Search for the cell housing the specified text and yield its [x, y] center coordinate. 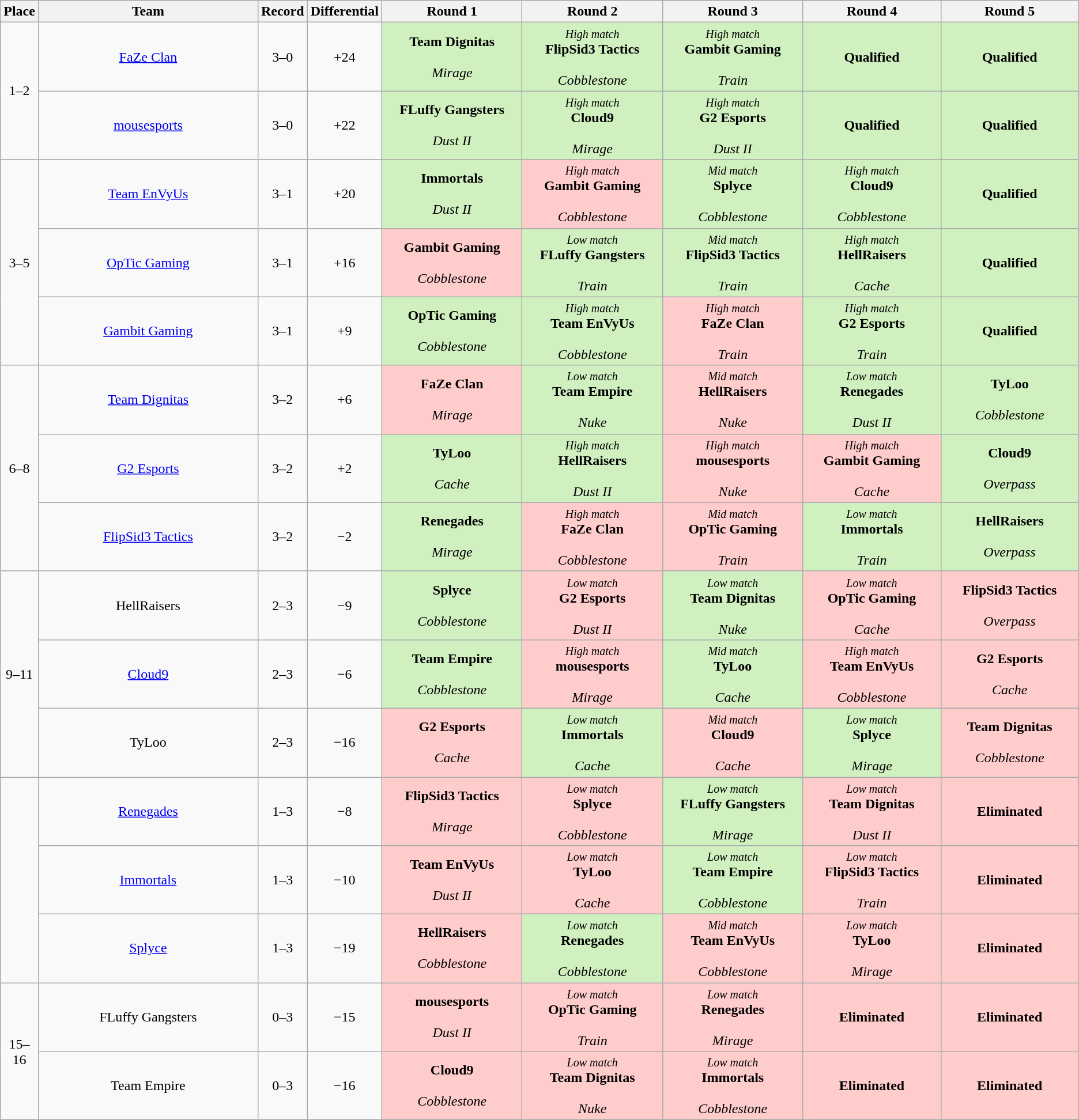
OpTic GamingCobblestone [452, 331]
FLuffy GangstersDust II [452, 126]
TyLooCobblestone [1010, 400]
−8 [345, 811]
Mid matchCloud9Cache [732, 742]
Low matchFlipSid3 TacticsTrain [871, 880]
3–5 [20, 263]
Gambit Gaming [148, 331]
High matchHellRaisersCache [871, 263]
FlipSid3 TacticsMirage [452, 811]
Low matchOpTic GamingCache [871, 605]
Round 4 [871, 12]
Mid matchSplyceCobblestone [732, 194]
Low matchTyLooMirage [871, 948]
+6 [345, 400]
Low matchImmortalsTrain [871, 537]
SplyceCobblestone [452, 605]
1–2 [20, 91]
Low matchImmortalsCobblestone [732, 1085]
Low matchRenegadesMirage [732, 1017]
15–16 [20, 1051]
−10 [345, 880]
Mid matchHellRaisersNuke [732, 400]
Mid matchOpTic GamingTrain [732, 537]
ImmortalsDust II [452, 194]
FlipSid3 Tactics [148, 537]
High matchHellRaisersDust II [593, 468]
TyLoo [148, 742]
Round 5 [1010, 12]
Low matchImmortalsCache [593, 742]
FlipSid3 TacticsOverpass [1010, 605]
Low matchRenegadesDust II [871, 400]
High matchFaZe ClanCobblestone [593, 537]
Low matchSplyceCobblestone [593, 811]
High matchFlipSid3 TacticsCobblestone [593, 56]
Team EmpireCobblestone [452, 674]
Immortals [148, 880]
−2 [345, 537]
+20 [345, 194]
G2 Esports [148, 468]
High matchCloud9Cobblestone [871, 194]
Record [282, 12]
Cloud9 [148, 674]
High matchGambit GamingTrain [732, 56]
Team DignitasCobblestone [1010, 742]
mousesportsDust II [452, 1017]
+16 [345, 263]
Round 1 [452, 12]
Low matchFLuffy GangstersTrain [593, 263]
−19 [345, 948]
Low matchTeam EmpireNuke [593, 400]
HellRaisersOverpass [1010, 537]
+9 [345, 331]
FaZe Clan [148, 56]
FaZe ClanMirage [452, 400]
HellRaisers [148, 605]
Mid matchTeam EnVyUsCobblestone [732, 948]
RenegadesMirage [452, 537]
Low matchTeam EmpireCobblestone [732, 880]
6–8 [20, 468]
Low matchRenegadesCobblestone [593, 948]
High matchGambit GamingCobblestone [593, 194]
Team EnVyUs [148, 194]
High matchG2 EsportsTrain [871, 331]
Cloud9Cobblestone [452, 1085]
High matchG2 EsportsDust II [732, 126]
High matchGambit GamingCache [871, 468]
Team Dignitas [148, 400]
−6 [345, 674]
−9 [345, 605]
Renegades [148, 811]
−15 [345, 1017]
Low matchFLuffy GangstersMirage [732, 811]
9–11 [20, 674]
G2 Esports Cache [452, 742]
G2 EsportsCache [1010, 674]
Splyce [148, 948]
mousesports [148, 126]
Cloud9Overpass [1010, 468]
High matchFaZe ClanTrain [732, 331]
Low matchSplyceMirage [871, 742]
Mid matchTyLooCache [732, 674]
Team [148, 12]
FLuffy Gangsters [148, 1017]
Place [20, 12]
Low matchG2 EsportsDust II [593, 605]
High matchmousesportsNuke [732, 468]
Gambit GamingCobblestone [452, 263]
Mid matchFlipSid3 TacticsTrain [732, 263]
High matchmousesportsMirage [593, 674]
+2 [345, 468]
+22 [345, 126]
Team DignitasMirage [452, 56]
OpTic Gaming [148, 263]
Low matchTyLooCache [593, 880]
Team EnVyUsDust II [452, 880]
Round 2 [593, 12]
Differential [345, 12]
Team Empire [148, 1085]
Round 3 [732, 12]
TyLooCache [452, 468]
Low matchTeam DignitasDust II [871, 811]
HellRaisersCobblestone [452, 948]
High matchCloud9Mirage [593, 126]
+24 [345, 56]
Low matchOpTic GamingTrain [593, 1017]
